Identify which cell holds the provided text, then report its [x, y] central coordinate. 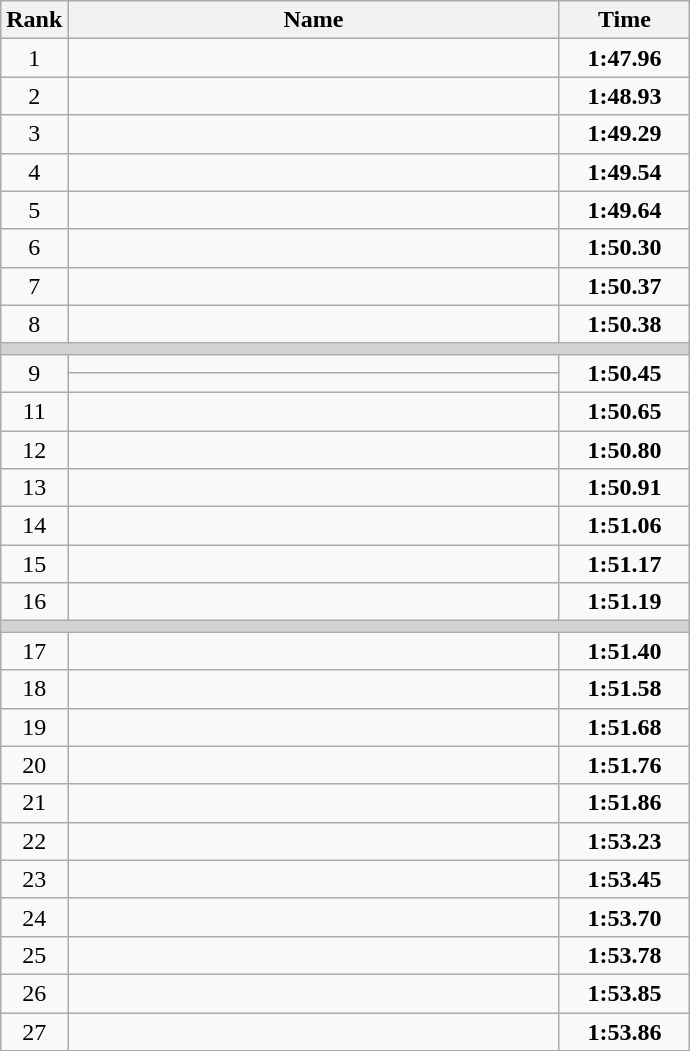
13 [34, 488]
7 [34, 286]
1:50.30 [624, 248]
Name [314, 20]
16 [34, 602]
1:50.65 [624, 411]
1:50.38 [624, 324]
1:47.96 [624, 58]
1:53.86 [624, 1031]
27 [34, 1031]
1:51.68 [624, 727]
1 [34, 58]
21 [34, 803]
Rank [34, 20]
5 [34, 210]
20 [34, 765]
1:53.85 [624, 993]
1:51.76 [624, 765]
1:48.93 [624, 96]
1:51.58 [624, 689]
1:53.23 [624, 841]
1:51.06 [624, 526]
1:51.40 [624, 651]
26 [34, 993]
1:49.54 [624, 172]
4 [34, 172]
23 [34, 879]
3 [34, 134]
1:53.70 [624, 917]
17 [34, 651]
1:49.64 [624, 210]
25 [34, 955]
1:51.86 [624, 803]
11 [34, 411]
15 [34, 564]
1:50.80 [624, 449]
22 [34, 841]
1:51.19 [624, 602]
1:50.45 [624, 373]
24 [34, 917]
8 [34, 324]
6 [34, 248]
12 [34, 449]
18 [34, 689]
19 [34, 727]
1:50.37 [624, 286]
14 [34, 526]
9 [34, 373]
1:50.91 [624, 488]
2 [34, 96]
1:53.78 [624, 955]
1:51.17 [624, 564]
1:49.29 [624, 134]
1:53.45 [624, 879]
Time [624, 20]
